Search for the cell housing the specified text and yield its [X, Y] center coordinate. 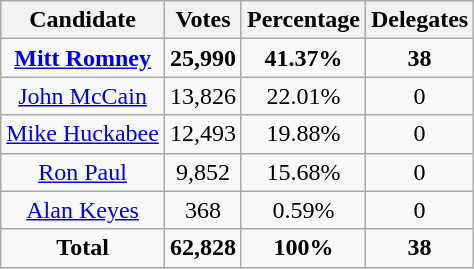
Ron Paul [83, 172]
Total [83, 248]
100% [303, 248]
John McCain [83, 96]
25,990 [202, 58]
19.88% [303, 134]
13,826 [202, 96]
Candidate [83, 20]
41.37% [303, 58]
Alan Keyes [83, 210]
15.68% [303, 172]
Percentage [303, 20]
62,828 [202, 248]
Votes [202, 20]
0.59% [303, 210]
Delegates [419, 20]
368 [202, 210]
22.01% [303, 96]
12,493 [202, 134]
9,852 [202, 172]
Mitt Romney [83, 58]
Mike Huckabee [83, 134]
